Capture the cell that displays the provided text and extract its (x, y) central coordinate. 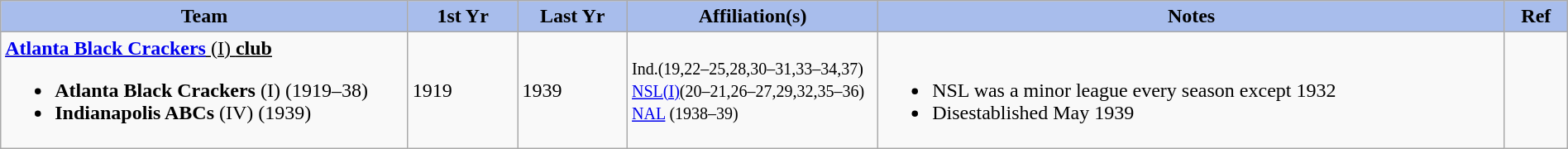
1939 (572, 90)
Ref (1536, 17)
Last Yr (572, 17)
Atlanta Black Crackers (I) clubAtlanta Black Crackers (I) (1919–38)Indianapolis ABCs (IV) (1939) (205, 90)
Team (205, 17)
1919 (463, 90)
Notes (1192, 17)
1st Yr (463, 17)
NSL was a minor league every season except 1932Disestablished May 1939 (1192, 90)
Ind.(19,22–25,28,30–31,33–34,37)NSL(I)(20–21,26–27,29,32,35–36)NAL (1938–39) (753, 90)
Affiliation(s) (753, 17)
